Pinpoint the cell where the given text exists, returning its (X, Y) midpoint coordinate. 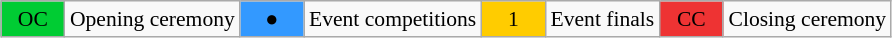
Closing ceremony (807, 19)
CC (691, 19)
1 (513, 19)
Event finals (602, 19)
Opening ceremony (152, 19)
● (272, 19)
Event competitions (392, 19)
OC (33, 19)
